Return [X, Y] of the center of cell containing provided text 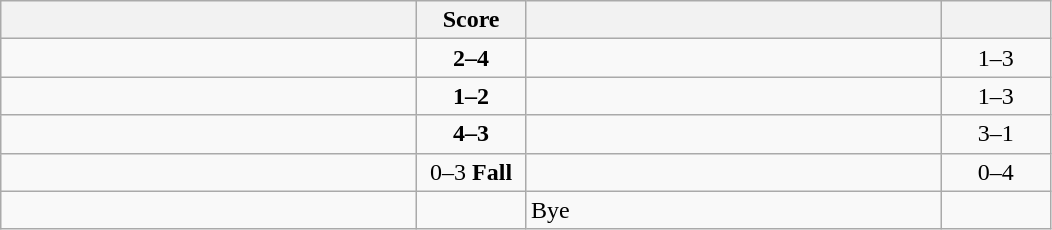
0–4 [996, 172]
4–3 [472, 134]
2–4 [472, 58]
0–3 Fall [472, 172]
3–1 [996, 134]
Score [472, 20]
1–2 [472, 96]
Bye [733, 210]
